Determine the (X, Y) coordinate at the center of the cell enclosing the given text.  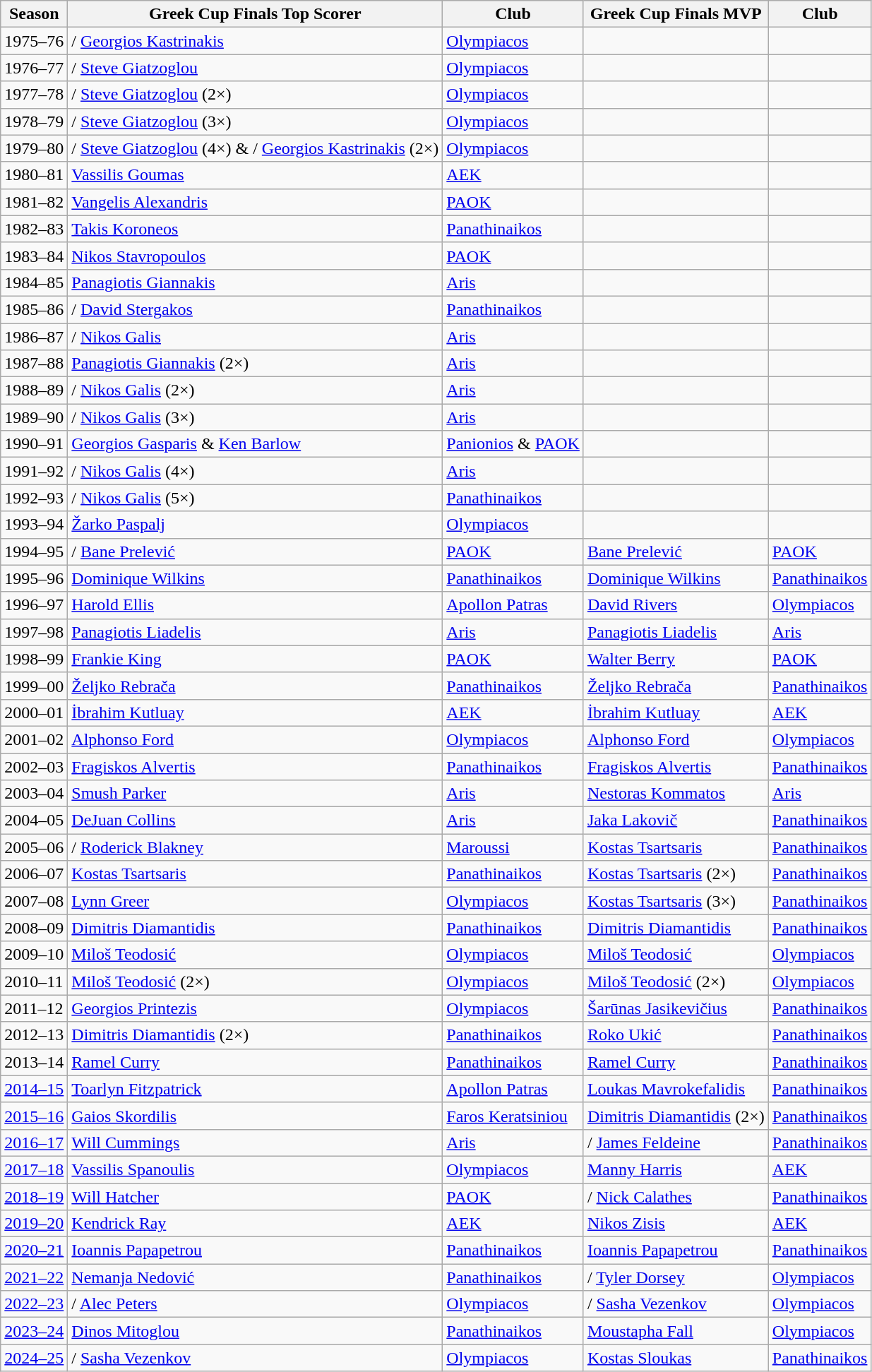
/ Nikos Galis (2×) (256, 390)
/ Alec Peters (256, 1304)
1996–97 (34, 605)
2004–05 (34, 821)
1989–90 (34, 417)
Season (34, 14)
2014–15 (34, 1089)
2019–20 (34, 1224)
Panagiotis Giannakis (2×) (256, 364)
Walter Berry (676, 659)
2016–17 (34, 1143)
Lynn Greer (256, 901)
2018–19 (34, 1197)
2008–09 (34, 928)
1979–80 (34, 148)
1992–93 (34, 498)
Takis Koroneos (256, 229)
2024–25 (34, 1358)
2013–14 (34, 1062)
2003–04 (34, 794)
Will Hatcher (256, 1197)
Žarko Paspalj (256, 525)
/ Steve Giatzoglou (3×) (256, 121)
Vangelis Alexandris (256, 202)
2010–11 (34, 982)
1982–83 (34, 229)
1977–78 (34, 95)
2022–23 (34, 1304)
1986–87 (34, 337)
/ Georgios Kastrinakis (256, 41)
1975–76 (34, 41)
2000–01 (34, 712)
2021–22 (34, 1277)
1980–81 (34, 175)
Moustapha Fall (676, 1331)
Nestoras Kommatos (676, 794)
Panionios & PAOK (513, 444)
2012–13 (34, 1035)
/ David Stergakos (256, 309)
Panagiotis Giannakis (256, 282)
/ Nikos Galis (256, 337)
Loukas Mavrokefalidis (676, 1089)
2001–02 (34, 739)
Roko Ukić (676, 1035)
/ Nikos Galis (5×) (256, 498)
1985–86 (34, 309)
2009–10 (34, 955)
Frankie King (256, 659)
David Rivers (676, 605)
/ Steve Giatzoglou (4×) & / Georgios Kastrinakis (2×) (256, 148)
Nikos Stavropoulos (256, 256)
Georgios Printezis (256, 1008)
/ Steve Giatzoglou (256, 68)
Vassilis Spanoulis (256, 1169)
Faros Keratsiniou (513, 1116)
Gaios Skordilis (256, 1116)
2006–07 (34, 874)
1987–88 (34, 364)
/ Tyler Dorsey (676, 1277)
1983–84 (34, 256)
2007–08 (34, 901)
1978–79 (34, 121)
1981–82 (34, 202)
Harold Ellis (256, 605)
2002–03 (34, 766)
/ Nikos Galis (4×) (256, 471)
Manny Harris (676, 1169)
/ Nick Calathes (676, 1197)
Smush Parker (256, 794)
DeJuan Collins (256, 821)
Nikos Zisis (676, 1224)
1984–85 (34, 282)
1976–77 (34, 68)
2020–21 (34, 1251)
Vassilis Goumas (256, 175)
2023–24 (34, 1331)
1995–96 (34, 578)
1998–99 (34, 659)
2011–12 (34, 1008)
Georgios Gasparis & Ken Barlow (256, 444)
2015–16 (34, 1116)
1997–98 (34, 632)
1990–91 (34, 444)
Will Cummings (256, 1143)
1988–89 (34, 390)
Nemanja Nedović (256, 1277)
Kostas Sloukas (676, 1358)
Bane Prelević (676, 551)
1999–00 (34, 686)
/ James Feldeine (676, 1143)
/ Bane Prelević (256, 551)
Kendrick Ray (256, 1224)
/ Nikos Galis (3×) (256, 417)
Kostas Tsartsaris (3×) (676, 901)
Jaka Lakovič (676, 821)
Dinos Mitoglou (256, 1331)
Greek Cup Finals Top Scorer (256, 14)
/ Roderick Blakney (256, 847)
1994–95 (34, 551)
2017–18 (34, 1169)
/ Steve Giatzoglou (2×) (256, 95)
1991–92 (34, 471)
Greek Cup Finals MVP (676, 14)
1993–94 (34, 525)
Toarlyn Fitzpatrick (256, 1089)
Maroussi (513, 847)
Kostas Tsartsaris (2×) (676, 874)
2005–06 (34, 847)
Šarūnas Jasikevičius (676, 1008)
